Return [X, Y] of the center of cell containing provided text 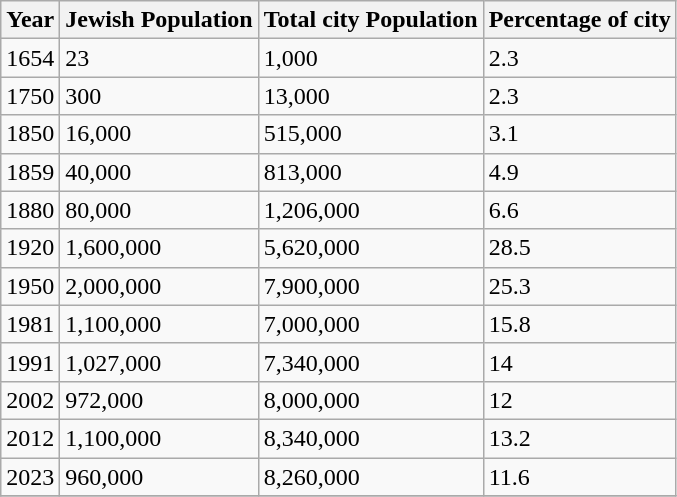
2023 [30, 477]
12 [580, 400]
3.1 [580, 134]
1859 [30, 172]
Year [30, 20]
1991 [30, 362]
6.6 [580, 210]
7,900,000 [370, 286]
813,000 [370, 172]
7,340,000 [370, 362]
23 [159, 58]
972,000 [159, 400]
28.5 [580, 248]
1880 [30, 210]
8,260,000 [370, 477]
40,000 [159, 172]
1,027,000 [159, 362]
4.9 [580, 172]
Total city Population [370, 20]
14 [580, 362]
1981 [30, 324]
13.2 [580, 438]
Percentage of city [580, 20]
1654 [30, 58]
1,000 [370, 58]
15.8 [580, 324]
515,000 [370, 134]
1,206,000 [370, 210]
1850 [30, 134]
8,000,000 [370, 400]
1920 [30, 248]
2012 [30, 438]
2002 [30, 400]
1750 [30, 96]
11.6 [580, 477]
7,000,000 [370, 324]
1950 [30, 286]
80,000 [159, 210]
Jewish Population [159, 20]
25.3 [580, 286]
960,000 [159, 477]
1,600,000 [159, 248]
2,000,000 [159, 286]
16,000 [159, 134]
300 [159, 96]
5,620,000 [370, 248]
8,340,000 [370, 438]
13,000 [370, 96]
